Search for the cell housing the specified text and yield its [X, Y] center coordinate. 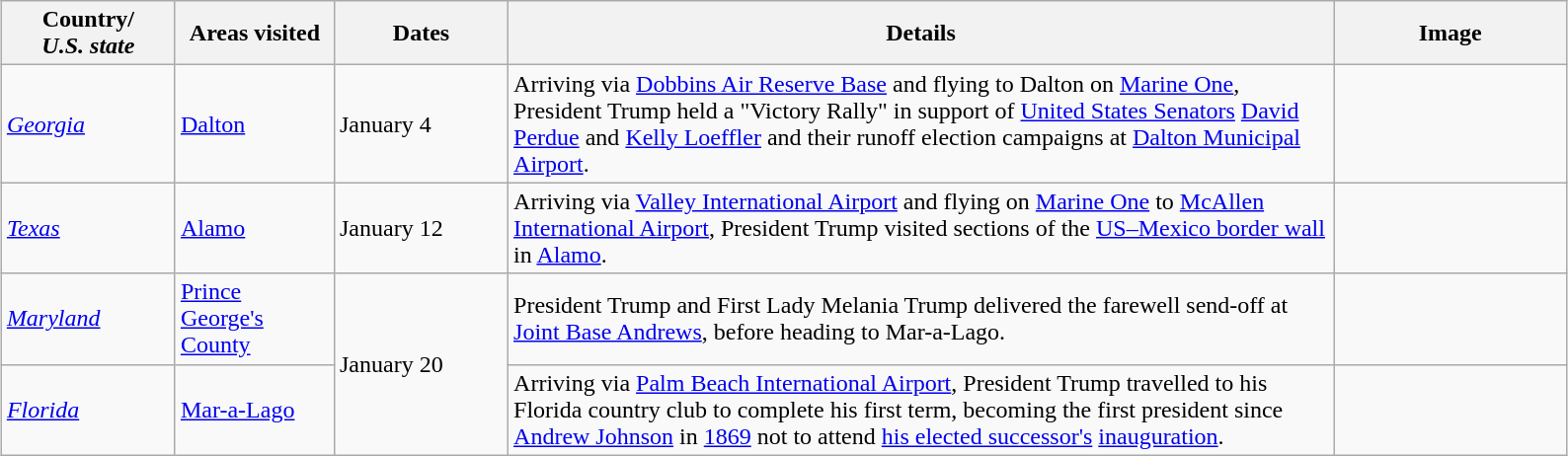
January 12 [421, 228]
Prince George's County [255, 319]
President Trump and First Lady Melania Trump delivered the farewell send-off at Joint Base Andrews, before heading to Mar-a-Lago. [921, 319]
January 20 [421, 364]
Florida [88, 410]
Details [921, 34]
January 4 [421, 124]
Mar-a-Lago [255, 410]
Image [1450, 34]
Alamo [255, 228]
Texas [88, 228]
Georgia [88, 124]
Areas visited [255, 34]
Maryland [88, 319]
Dalton [255, 124]
Country/U.S. state [88, 34]
Dates [421, 34]
